Pinpoint the cell where the given text exists, returning its (X, Y) midpoint coordinate. 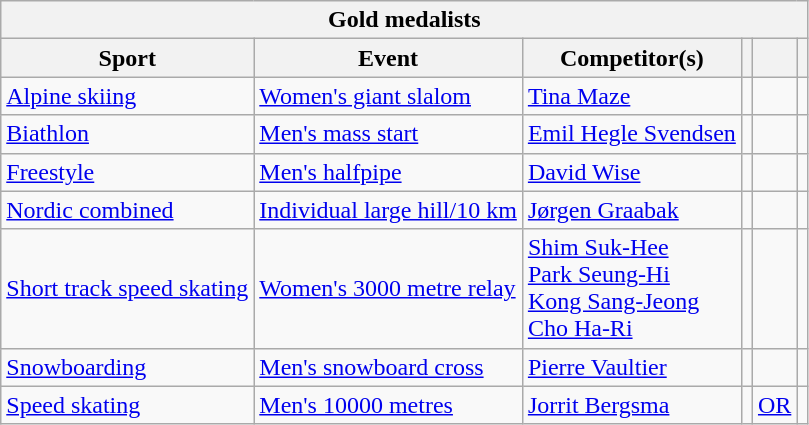
Jørgen Graabak (632, 210)
Shim Suk-HeePark Seung-HiKong Sang-JeongCho Ha-Ri (632, 288)
Biathlon (128, 134)
Gold medalists (404, 20)
Freestyle (128, 172)
Jorrit Bergsma (632, 405)
Emil Hegle Svendsen (632, 134)
Tina Maze (632, 96)
Women's giant slalom (388, 96)
Pierre Vaultier (632, 367)
Men's halfpipe (388, 172)
Sport (128, 58)
Speed skating (128, 405)
David Wise (632, 172)
Men's mass start (388, 134)
Individual large hill/10 km (388, 210)
Event (388, 58)
Snowboarding (128, 367)
OR (774, 405)
Nordic combined (128, 210)
Men's 10000 metres (388, 405)
Women's 3000 metre relay (388, 288)
Short track speed skating (128, 288)
Alpine skiing (128, 96)
Men's snowboard cross (388, 367)
Competitor(s) (632, 58)
